Extract the (x, y) coordinate from the center of the cell holding the provided text.  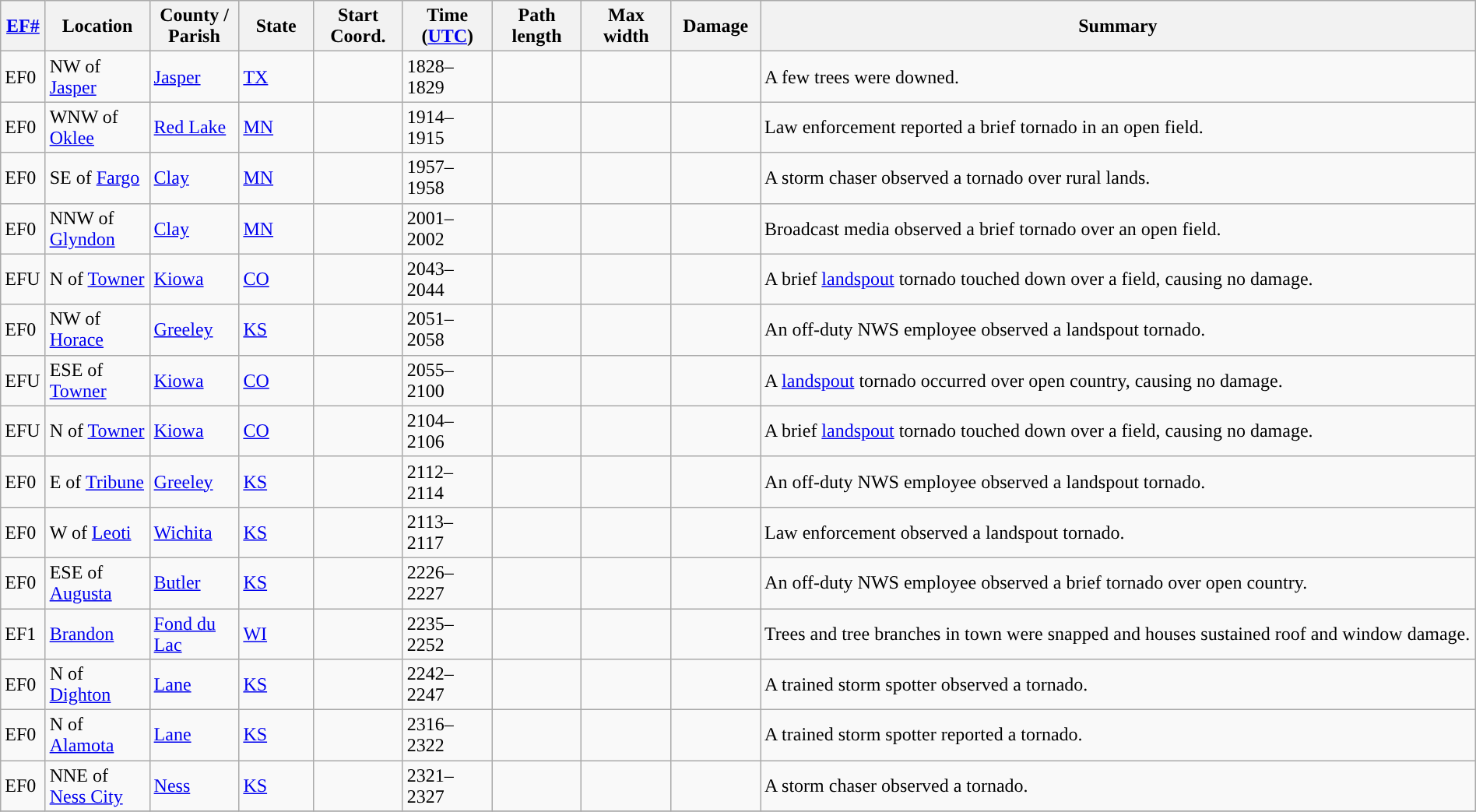
2242–2247 (447, 685)
ESE of Augusta (97, 582)
A landspout tornado occurred over open country, causing no damage. (1118, 380)
Max width (626, 26)
A trained storm spotter observed a tornado. (1118, 685)
County / Parish (195, 26)
Butler (195, 582)
N of Dighton (97, 685)
Red Lake (195, 128)
Jasper (195, 76)
A few trees were downed. (1118, 76)
ESE of Towner (97, 380)
A storm chaser observed a tornado. (1118, 786)
Wichita (195, 533)
Ness (195, 786)
Time (UTC) (447, 26)
WNW of Oklee (97, 128)
2112–2114 (447, 481)
TX (276, 76)
An off-duty NWS employee observed a brief tornado over open country. (1118, 582)
Location (97, 26)
2321–2327 (447, 786)
2104–2106 (447, 431)
NNW of Glyndon (97, 229)
E of Tribune (97, 481)
A trained storm spotter reported a tornado. (1118, 735)
1914–1915 (447, 128)
State (276, 26)
NNE of Ness City (97, 786)
A storm chaser observed a tornado over rural lands. (1118, 178)
2001–2002 (447, 229)
1957–1958 (447, 178)
Damage (716, 26)
N of Alamota (97, 735)
2113–2117 (447, 533)
WI (276, 634)
2043–2044 (447, 279)
Trees and tree branches in town were snapped and houses sustained roof and window damage. (1118, 634)
NW of Jasper (97, 76)
Broadcast media observed a brief tornado over an open field. (1118, 229)
Law enforcement observed a landspout tornado. (1118, 533)
2235–2252 (447, 634)
2316–2322 (447, 735)
Law enforcement reported a brief tornado in an open field. (1118, 128)
2226–2227 (447, 582)
Path length (537, 26)
W of Leoti (97, 533)
1828–1829 (447, 76)
EF1 (23, 634)
SE of Fargo (97, 178)
2055–2100 (447, 380)
NW of Horace (97, 330)
Fond du Lac (195, 634)
Summary (1118, 26)
2051–2058 (447, 330)
EF# (23, 26)
Start Coord. (358, 26)
Brandon (97, 634)
